Output the [x, y] coordinate of the center of the cell containing the given text.  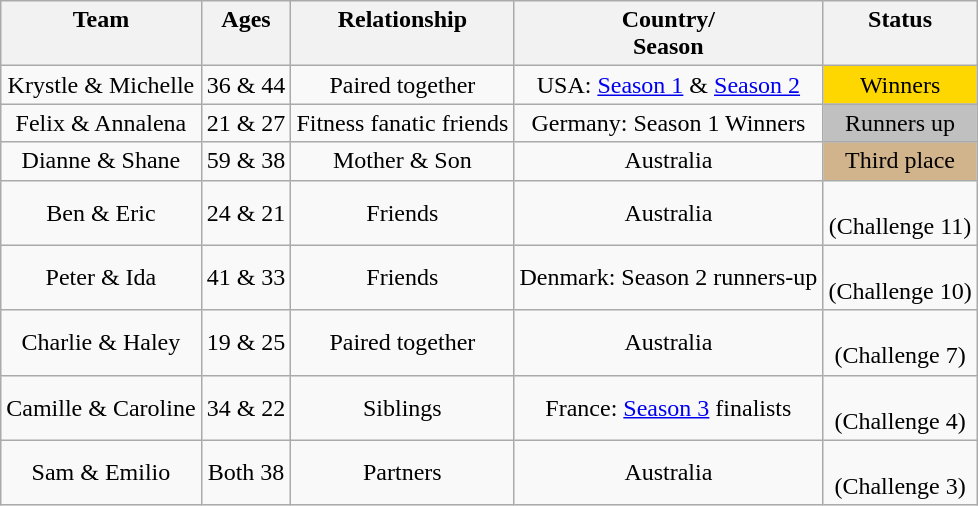
Status [900, 34]
Camille & Caroline [101, 408]
Charlie & Haley [101, 342]
(Challenge 7) [900, 342]
Mother & Son [402, 161]
Country/Season [668, 34]
(Challenge 4) [900, 408]
Siblings [402, 408]
USA: Season 1 & Season 2 [668, 85]
Both 38 [246, 472]
Germany: Season 1 Winners [668, 123]
Krystle & Michelle [101, 85]
Partners [402, 472]
21 & 27 [246, 123]
Ages [246, 34]
36 & 44 [246, 85]
Team [101, 34]
Felix & Annalena [101, 123]
France: Season 3 finalists [668, 408]
24 & 21 [246, 212]
34 & 22 [246, 408]
19 & 25 [246, 342]
Third place [900, 161]
(Challenge 10) [900, 278]
Denmark: Season 2 runners-up [668, 278]
Peter & Ida [101, 278]
Runners up [900, 123]
Sam & Emilio [101, 472]
Ben & Eric [101, 212]
(Challenge 11) [900, 212]
Fitness fanatic friends [402, 123]
Relationship [402, 34]
59 & 38 [246, 161]
Winners [900, 85]
41 & 33 [246, 278]
Dianne & Shane [101, 161]
(Challenge 3) [900, 472]
